Provide the (X, Y) coordinate of the cell's center where the given text is located.  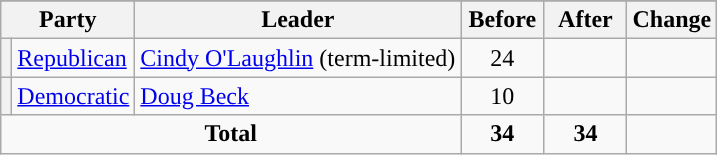
Democratic (74, 96)
Cindy O'Laughlin (term-limited) (298, 58)
Leader (298, 20)
Change (672, 20)
Before (502, 20)
Republican (74, 58)
24 (502, 58)
Party (68, 20)
After (586, 20)
Doug Beck (298, 96)
10 (502, 96)
Total (231, 134)
